Return the (x, y) coordinate for the center point of the cell that contains the specified text.  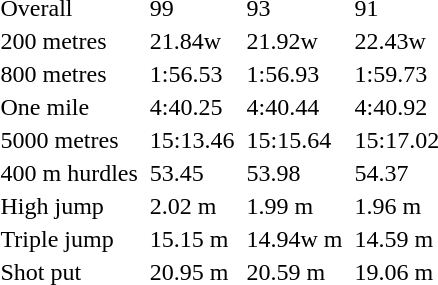
15.15 m (192, 239)
1:56.93 (294, 74)
15:13.46 (192, 140)
15:15.64 (294, 140)
14.94w m (294, 239)
1.99 m (294, 206)
53.45 (192, 173)
4:40.25 (192, 107)
2.02 m (192, 206)
53.98 (294, 173)
21.92w (294, 41)
4:40.44 (294, 107)
1:56.53 (192, 74)
21.84w (192, 41)
